Locate the cell with the specified text and output its (x, y) center coordinate. 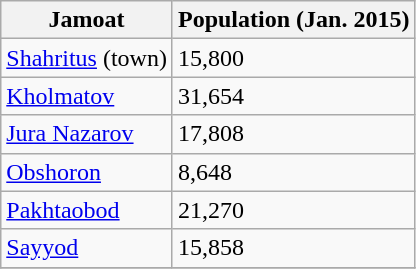
31,654 (293, 96)
17,808 (293, 134)
Jura Nazarov (87, 134)
15,800 (293, 58)
Obshoron (87, 172)
8,648 (293, 172)
Shahritus (town) (87, 58)
15,858 (293, 248)
Jamoat (87, 20)
Population (Jan. 2015) (293, 20)
Pakhtaobod (87, 210)
Sayyod (87, 248)
21,270 (293, 210)
Kholmatov (87, 96)
